For the text-containing cell, return its midpoint in (X, Y) coordinate format. 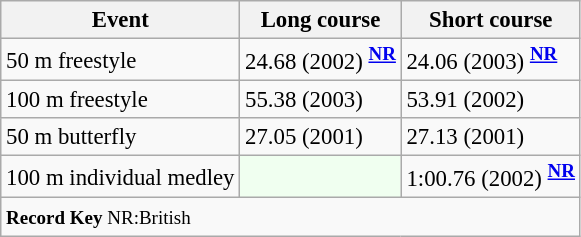
Short course (490, 20)
55.38 (2003) (320, 100)
Event (120, 20)
24.06 (2003) NR (490, 60)
27.13 (2001) (490, 137)
50 m butterfly (120, 137)
Long course (320, 20)
100 m freestyle (120, 100)
50 m freestyle (120, 60)
100 m individual medley (120, 177)
27.05 (2001) (320, 137)
24.68 (2002) NR (320, 60)
53.91 (2002) (490, 100)
1:00.76 (2002) NR (490, 177)
Record Key NR:British (291, 217)
